Scan for the cell matching the given text and deliver its (x, y) coordinate at center. 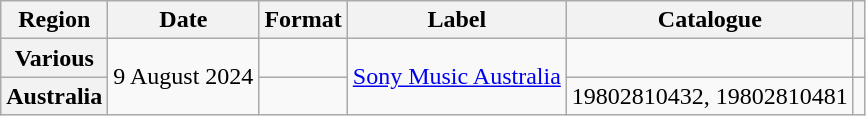
Label (456, 20)
19802810432, 19802810481 (710, 96)
Format (303, 20)
Catalogue (710, 20)
Various (54, 58)
Sony Music Australia (456, 77)
Date (184, 20)
Australia (54, 96)
Region (54, 20)
9 August 2024 (184, 77)
